Find where the given text appears and provide that cell's center as (X, Y) coordinate. 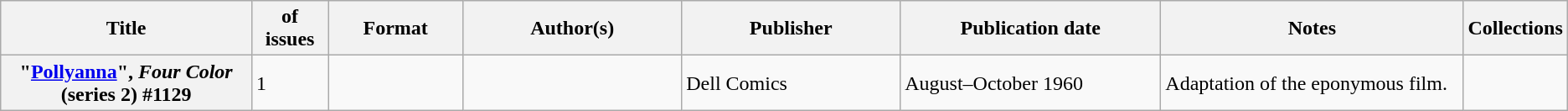
Notes (1312, 29)
Publication date (1030, 29)
Adaptation of the eponymous film. (1312, 82)
Author(s) (573, 29)
"Pollyanna", Four Color (series 2) #1129 (126, 82)
Publisher (791, 29)
Collections (1515, 29)
Format (395, 29)
Title (126, 29)
of issues (290, 29)
Dell Comics (791, 82)
1 (290, 82)
August–October 1960 (1030, 82)
